Return [X, Y] of the center of cell containing provided text 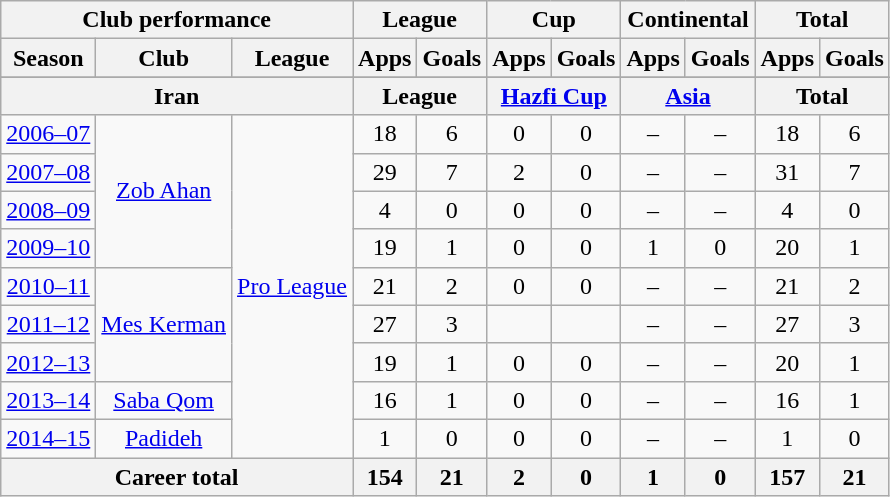
2012–13 [48, 362]
Hazfi Cup [554, 96]
Asia [688, 96]
Mes Kerman [164, 324]
2010–11 [48, 286]
Padideh [164, 438]
31 [787, 172]
Cup [554, 20]
2008–09 [48, 210]
157 [787, 477]
154 [385, 477]
Continental [688, 20]
Iran [177, 96]
2006–07 [48, 134]
Club performance [177, 20]
Season [48, 58]
Pro League [292, 286]
Club [164, 58]
Saba Qom [164, 400]
29 [385, 172]
2014–15 [48, 438]
Career total [177, 477]
2011–12 [48, 324]
Zob Ahan [164, 191]
2013–14 [48, 400]
2007–08 [48, 172]
2009–10 [48, 248]
